Return [x, y] of the center of cell containing provided text 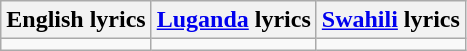
English lyrics [76, 20]
Swahili lyrics [390, 20]
Luganda lyrics [234, 20]
